Determine the (x, y) coordinate at the center of the cell enclosing the given text.  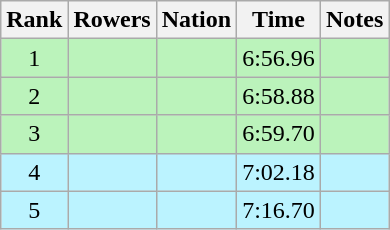
1 (34, 58)
7:16.70 (279, 210)
7:02.18 (279, 172)
2 (34, 96)
6:58.88 (279, 96)
6:56.96 (279, 58)
5 (34, 210)
6:59.70 (279, 134)
Nation (196, 20)
Rowers (112, 20)
Notes (354, 20)
Time (279, 20)
3 (34, 134)
Rank (34, 20)
4 (34, 172)
